Return [X, Y] of the center of cell containing provided text 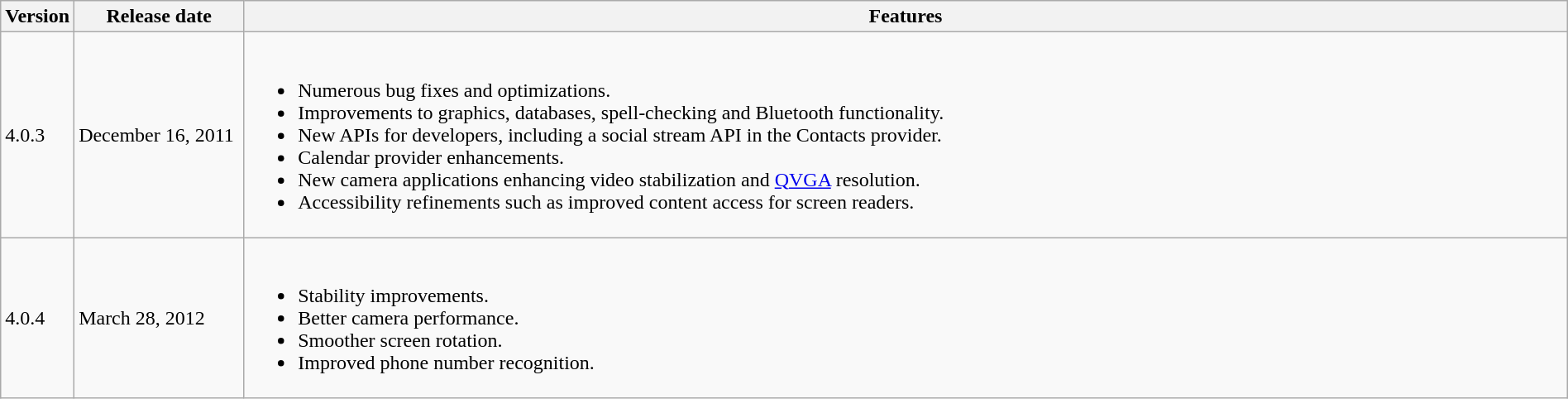
4.0.3 [38, 135]
4.0.4 [38, 318]
March 28, 2012 [159, 318]
Version [38, 17]
Features [906, 17]
Stability improvements.Better camera performance.Smoother screen rotation.Improved phone number recognition. [906, 318]
December 16, 2011 [159, 135]
Release date [159, 17]
